Scan for the cell matching the given text and deliver its [X, Y] coordinate at center. 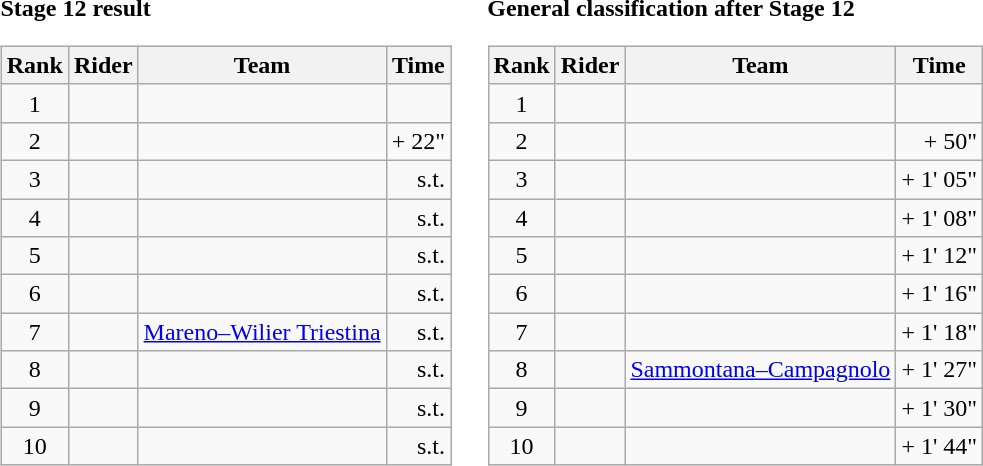
+ 1' 08" [940, 217]
Sammontana–Campagnolo [760, 370]
+ 1' 16" [940, 294]
+ 1' 30" [940, 408]
Mareno–Wilier Triestina [262, 332]
+ 1' 27" [940, 370]
+ 22" [418, 141]
+ 1' 05" [940, 179]
+ 1' 44" [940, 446]
+ 1' 12" [940, 256]
+ 50" [940, 141]
+ 1' 18" [940, 332]
